For the text-containing cell, return its midpoint in [x, y] coordinate format. 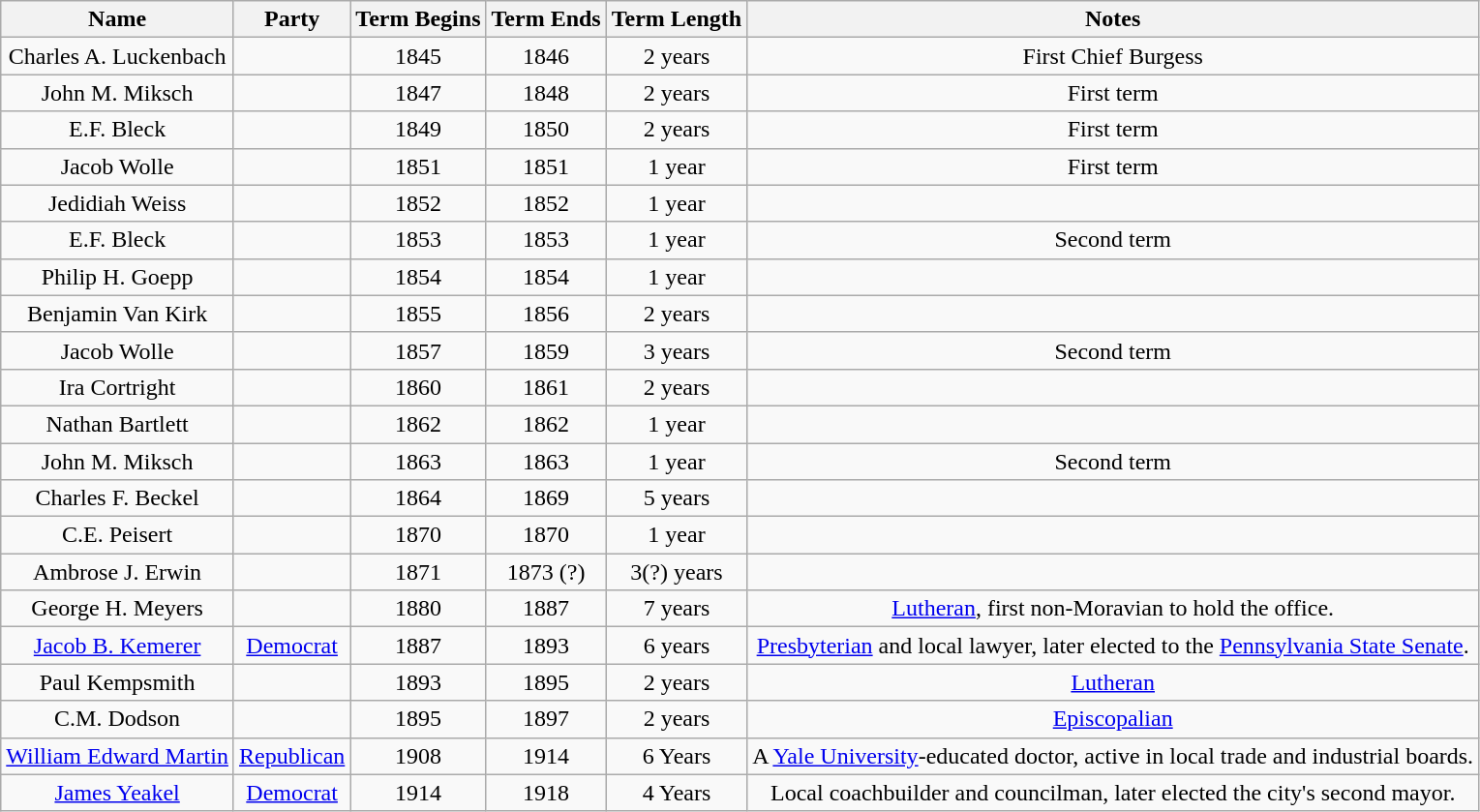
1845 [418, 56]
Episcopalian [1113, 719]
7 years [677, 609]
1861 [546, 387]
1869 [546, 498]
1918 [546, 793]
Ira Cortright [118, 387]
1871 [418, 572]
Term Length [677, 19]
1860 [418, 387]
Jacob B. Kemerer [118, 646]
Republican [291, 756]
Term Begins [418, 19]
Lutheran, first non-Moravian to hold the office. [1113, 609]
1856 [546, 314]
1897 [546, 719]
6 Years [677, 756]
Term Ends [546, 19]
3 years [677, 350]
5 years [677, 498]
James Yeakel [118, 793]
Lutheran [1113, 682]
C.E. Peisert [118, 535]
First Chief Burgess [1113, 56]
Philip H. Goepp [118, 277]
Party [291, 19]
Charles A. Luckenbach [118, 56]
Nathan Bartlett [118, 424]
1859 [546, 350]
1864 [418, 498]
Benjamin Van Kirk [118, 314]
Jedidiah Weiss [118, 203]
Local coachbuilder and councilman, later elected the city's second mayor. [1113, 793]
1857 [418, 350]
1850 [546, 130]
George H. Meyers [118, 609]
William Edward Martin [118, 756]
6 years [677, 646]
1855 [418, 314]
1848 [546, 93]
1849 [418, 130]
Ambrose J. Erwin [118, 572]
Presbyterian and local lawyer, later elected to the Pennsylvania State Senate. [1113, 646]
1873 (?) [546, 572]
4 Years [677, 793]
Paul Kempsmith [118, 682]
3(?) years [677, 572]
Charles F. Beckel [118, 498]
C.M. Dodson [118, 719]
Notes [1113, 19]
1880 [418, 609]
A Yale University-educated doctor, active in local trade and industrial boards. [1113, 756]
Name [118, 19]
1847 [418, 93]
1908 [418, 756]
1846 [546, 56]
